Output the [x, y] coordinate of the center of the cell containing the given text.  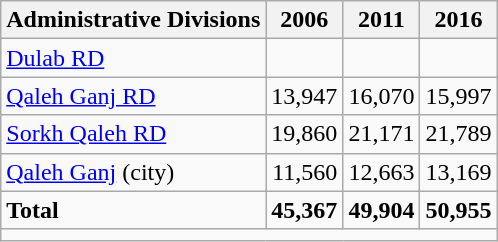
49,904 [382, 210]
Total [134, 210]
50,955 [458, 210]
2011 [382, 20]
11,560 [304, 172]
13,947 [304, 96]
19,860 [304, 134]
21,171 [382, 134]
Dulab RD [134, 58]
Sorkh Qaleh RD [134, 134]
15,997 [458, 96]
Administrative Divisions [134, 20]
2006 [304, 20]
12,663 [382, 172]
45,367 [304, 210]
Qaleh Ganj (city) [134, 172]
21,789 [458, 134]
Qaleh Ganj RD [134, 96]
2016 [458, 20]
13,169 [458, 172]
16,070 [382, 96]
